Return the [x, y] coordinate for the center point of the cell that contains the specified text.  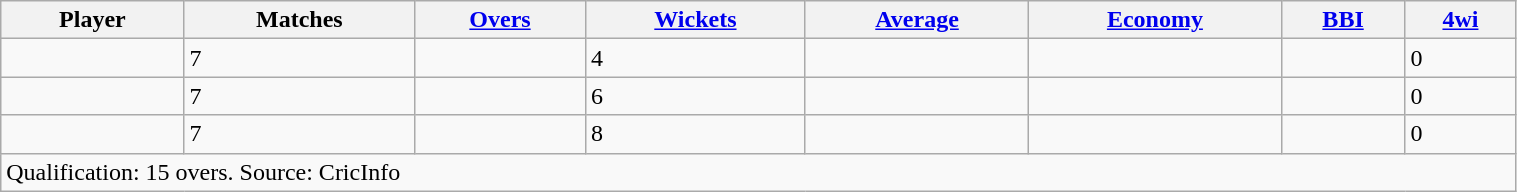
Overs [500, 20]
4 [695, 58]
Wickets [695, 20]
Matches [300, 20]
Player [92, 20]
Economy [1156, 20]
Qualification: 15 overs. Source: CricInfo [758, 172]
BBI [1343, 20]
4wi [1460, 20]
6 [695, 96]
Average [916, 20]
8 [695, 134]
